Locate the cell with the specified text and output its [X, Y] center coordinate. 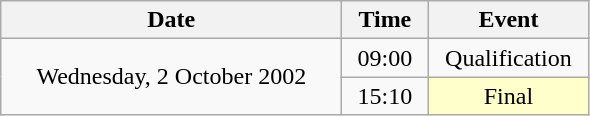
Event [508, 20]
Date [172, 20]
09:00 [385, 58]
Qualification [508, 58]
Final [508, 96]
15:10 [385, 96]
Wednesday, 2 October 2002 [172, 77]
Time [385, 20]
